From the cell containing the given text, extract its center point as (x, y) coordinate. 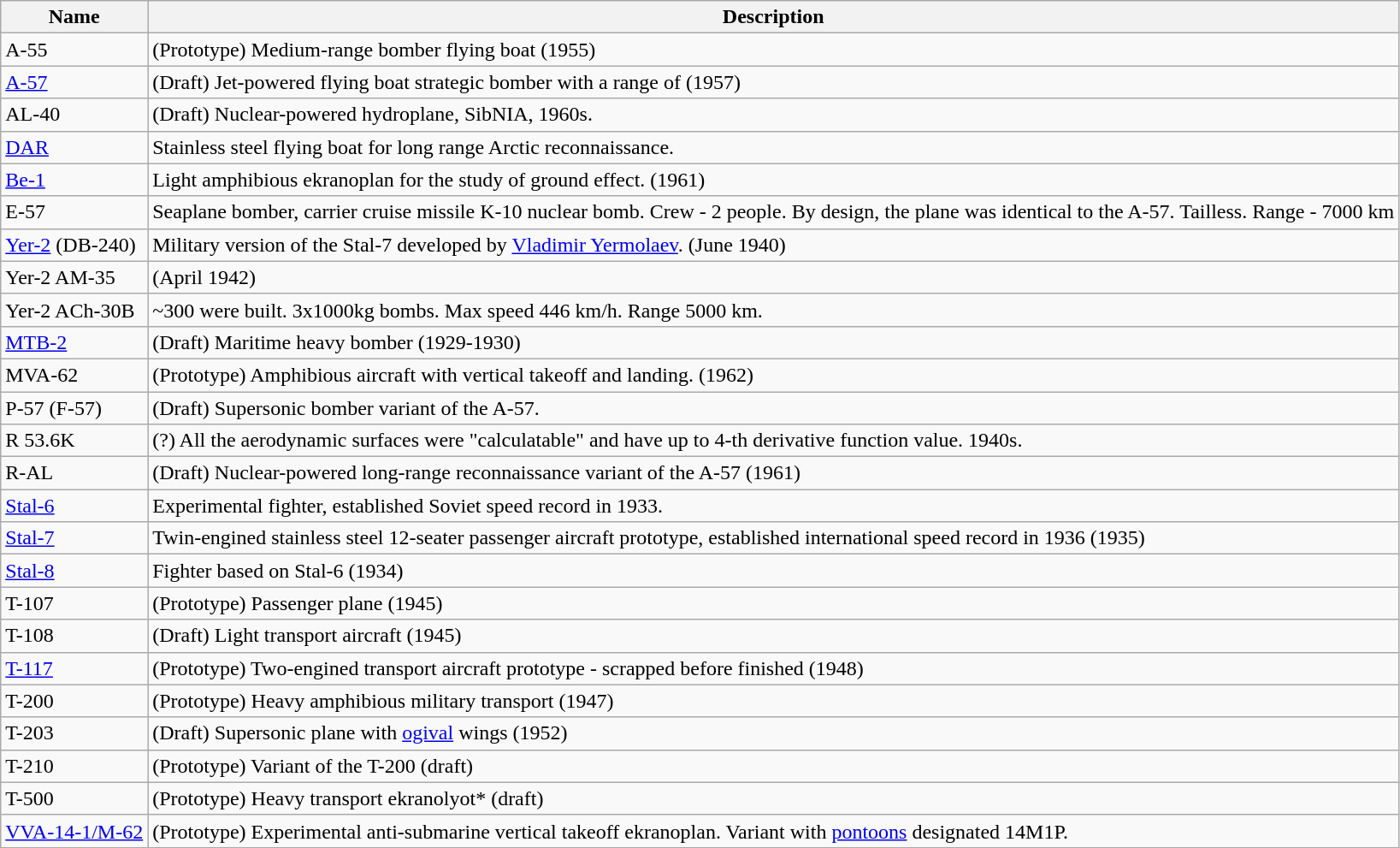
(Prototype) Variant of the T-200 (draft) (773, 766)
~300 were built. 3x1000kg bombs. Max speed 446 km/h. Range 5000 km. (773, 310)
Experimental fighter, established Soviet speed record in 1933. (773, 506)
Name (74, 17)
(Prototype) Experimental anti-submarine vertical takeoff ekranoplan. Variant with pontoons designated 14M1P. (773, 831)
AL-40 (74, 115)
Yer-2 ACh-30B (74, 310)
R-AL (74, 473)
VVA-14-1/M-62 (74, 831)
DAR (74, 147)
(Prototype) Medium-range bomber flying boat (1955) (773, 50)
Description (773, 17)
(Prototype) Two-engined transport aircraft prototype - scrapped before finished (1948) (773, 668)
Stainless steel flying boat for long range Arctic reconnaissance. (773, 147)
E-57 (74, 212)
Twin-engined stainless steel 12-seater passenger aircraft prototype, established international speed record in 1936 (1935) (773, 538)
A-55 (74, 50)
(?) All the aerodynamic surfaces were "calculatable" and have up to 4-th derivative function value. 1940s. (773, 441)
(Draft) Jet-powered flying boat strategic bomber with a range of (1957) (773, 82)
T-117 (74, 668)
Stal-6 (74, 506)
(Prototype) Heavy transport ekranolyot* (draft) (773, 798)
T-107 (74, 603)
Fighter based on Stal-6 (1934) (773, 571)
Light amphibious ekranoplan for the study of ground effect. (1961) (773, 180)
T-108 (74, 636)
Yer-2 (DB-240) (74, 245)
Stal-8 (74, 571)
(Draft) Maritime heavy bomber (1929-1930) (773, 342)
A-57 (74, 82)
(Draft) Light transport aircraft (1945) (773, 636)
(Draft) Supersonic bomber variant of the A-57. (773, 408)
(Draft) Nuclear-powered long-range reconnaissance variant of the A-57 (1961) (773, 473)
Stal-7 (74, 538)
Yer-2 AM-35 (74, 277)
(April 1942) (773, 277)
Seaplane bomber, carrier cruise missile K-10 nuclear bomb. Crew - 2 people. By design, the plane was identical to the A-57. Tailless. Range - 7000 km (773, 212)
Military version of the Stal-7 developed by Vladimir Yermolaev. (June 1940) (773, 245)
T-210 (74, 766)
P-57 (F-57) (74, 408)
(Prototype) Amphibious aircraft with vertical takeoff and landing. (1962) (773, 375)
(Draft) Nuclear-powered hydroplane, SibNIA, 1960s. (773, 115)
(Prototype) Passenger plane (1945) (773, 603)
T-500 (74, 798)
MTB-2 (74, 342)
(Draft) Supersonic plane with ogival wings (1952) (773, 733)
MVA-62 (74, 375)
(Prototype) Heavy amphibious military transport (1947) (773, 701)
T-203 (74, 733)
R 53.6K (74, 441)
Be-1 (74, 180)
T-200 (74, 701)
